For the text-containing cell, return its midpoint in [x, y] coordinate format. 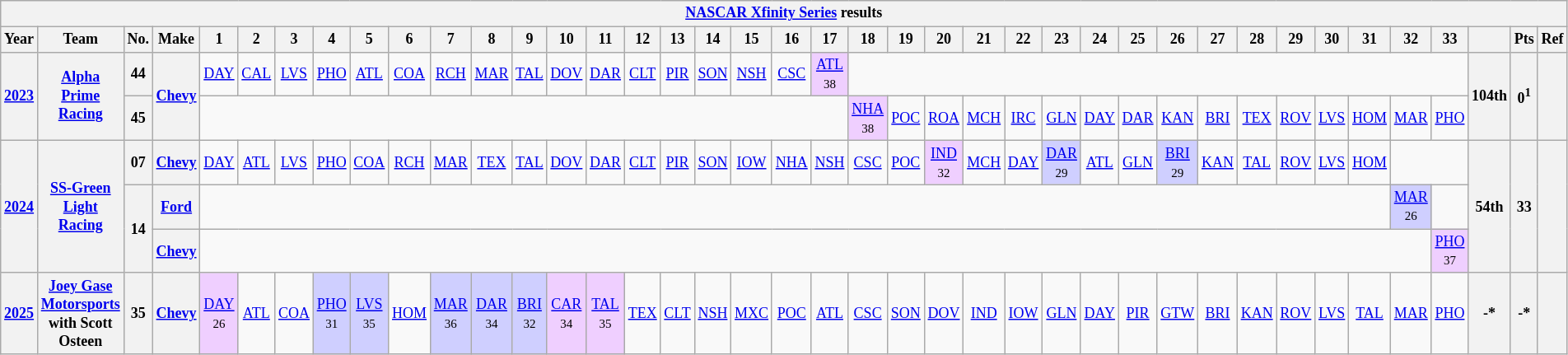
GTW [1178, 313]
18 [868, 40]
IND [984, 313]
Alpha Prime Racing [81, 96]
01 [1524, 96]
CAR34 [567, 313]
DAY26 [219, 313]
21 [984, 40]
2023 [20, 96]
PHO31 [331, 313]
Pts [1524, 40]
15 [752, 40]
13 [677, 40]
7 [450, 40]
6 [410, 40]
No. [138, 40]
19 [906, 40]
PHO37 [1449, 251]
2 [257, 40]
30 [1332, 40]
24 [1099, 40]
ATL38 [830, 74]
Year [20, 40]
3 [295, 40]
20 [944, 40]
27 [1218, 40]
17 [830, 40]
07 [138, 162]
10 [567, 40]
12 [642, 40]
54th [1490, 206]
45 [138, 119]
32 [1411, 40]
IND32 [944, 162]
11 [606, 40]
1 [219, 40]
MAR26 [1411, 207]
22 [1024, 40]
31 [1370, 40]
5 [369, 40]
25 [1138, 40]
DAR34 [492, 313]
8 [492, 40]
104th [1490, 96]
9 [530, 40]
Ref [1552, 40]
16 [791, 40]
2024 [20, 206]
29 [1296, 40]
26 [1178, 40]
35 [138, 313]
ROA [944, 119]
TAL35 [606, 313]
DAR29 [1062, 162]
BRI32 [530, 313]
NHA38 [868, 119]
Make [176, 40]
28 [1257, 40]
4 [331, 40]
NHA [791, 162]
Team [81, 40]
44 [138, 74]
LVS35 [369, 313]
MAR36 [450, 313]
SS-Green Light Racing [81, 206]
CAL [257, 74]
2025 [20, 313]
23 [1062, 40]
BRI29 [1178, 162]
NASCAR Xfinity Series results [784, 13]
MXC [752, 313]
Ford [176, 207]
IRC [1024, 119]
Joey Gase Motorsports with Scott Osteen [81, 313]
